Return [x, y] of the center of cell containing provided text 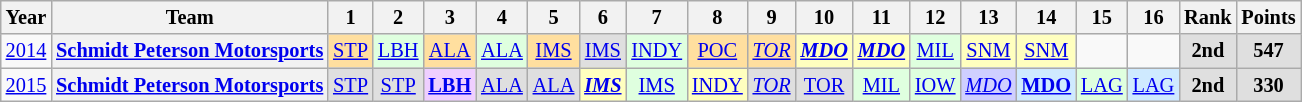
14 [1047, 17]
547 [1268, 51]
5 [554, 17]
Points [1268, 17]
Rank [1208, 17]
3 [450, 17]
16 [1154, 17]
2015 [26, 85]
4 [502, 17]
7 [656, 17]
Year [26, 17]
12 [935, 17]
POC [718, 51]
330 [1268, 85]
6 [602, 17]
2014 [26, 51]
10 [824, 17]
2 [398, 17]
13 [988, 17]
11 [882, 17]
15 [1102, 17]
IOW [935, 85]
1 [350, 17]
8 [718, 17]
Team [190, 17]
9 [772, 17]
